Detect which cell encompasses the target text, then output its (x, y) center coordinate. 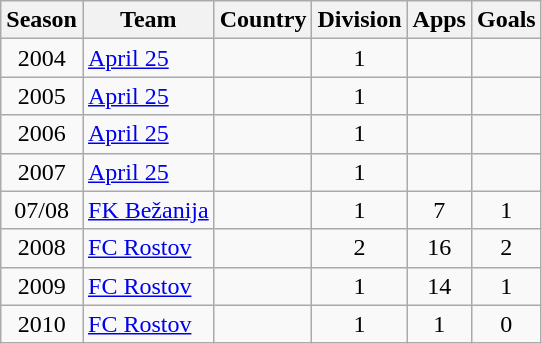
Division (360, 20)
0 (506, 324)
2007 (42, 172)
Season (42, 20)
2005 (42, 96)
2008 (42, 248)
2009 (42, 286)
14 (439, 286)
2006 (42, 134)
2010 (42, 324)
2004 (42, 58)
Country (263, 20)
Goals (506, 20)
7 (439, 210)
Team (148, 20)
FK Bežanija (148, 210)
16 (439, 248)
07/08 (42, 210)
Apps (439, 20)
